From the cell containing the given text, extract its center point as (x, y) coordinate. 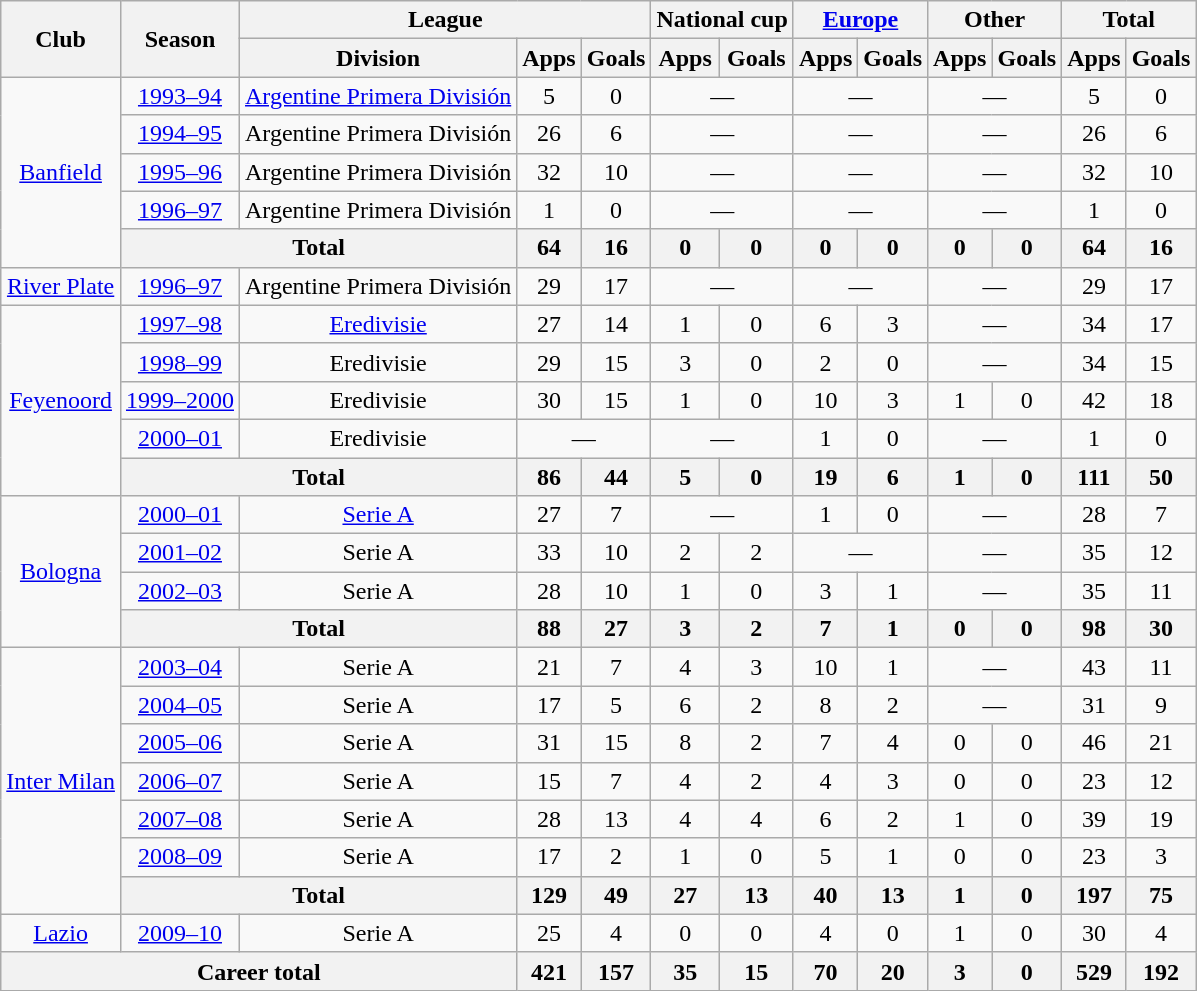
2005–06 (180, 743)
70 (825, 971)
League (446, 20)
86 (549, 477)
98 (1094, 629)
Division (378, 58)
129 (549, 895)
111 (1094, 477)
529 (1094, 971)
Europe (860, 20)
2002–03 (180, 591)
40 (825, 895)
20 (893, 971)
50 (1161, 477)
197 (1094, 895)
14 (616, 324)
157 (616, 971)
Other (995, 20)
25 (549, 933)
88 (549, 629)
Inter Milan (61, 781)
2009–10 (180, 933)
1999–2000 (180, 400)
43 (1094, 667)
1998–99 (180, 362)
Lazio (61, 933)
9 (1161, 705)
Bologna (61, 572)
Career total (259, 971)
National cup (722, 20)
46 (1094, 743)
2003–04 (180, 667)
1993–94 (180, 96)
2007–08 (180, 819)
2008–09 (180, 857)
39 (1094, 819)
2006–07 (180, 781)
1997–98 (180, 324)
Feyenoord (61, 400)
33 (549, 553)
44 (616, 477)
421 (549, 971)
Banfield (61, 172)
49 (616, 895)
River Plate (61, 286)
1995–96 (180, 172)
18 (1161, 400)
Club (61, 39)
2004–05 (180, 705)
42 (1094, 400)
2001–02 (180, 553)
Season (180, 39)
192 (1161, 971)
1994–95 (180, 134)
75 (1161, 895)
